Locate the cell with the specified text and output its (X, Y) center coordinate. 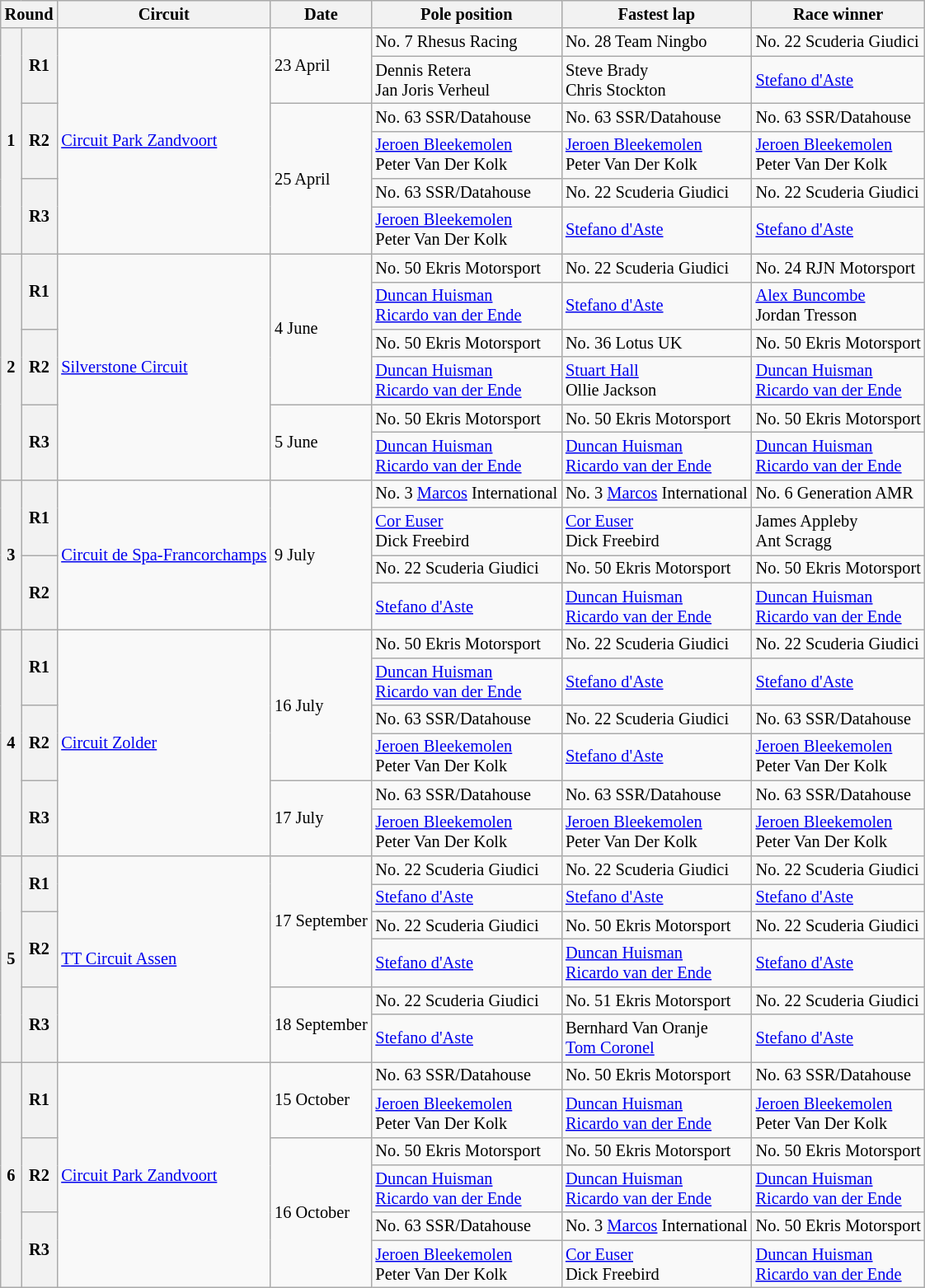
Fastest lap (656, 14)
No. 51 Ekris Motorsport (656, 1000)
17 September (321, 921)
Round (30, 14)
16 July (321, 705)
James Appleby Ant Scragg (838, 532)
6 (12, 1174)
No. 24 RJN Motorsport (838, 268)
Alex Buncombe Jordan Tresson (838, 306)
No. 28 Team Ningbo (656, 42)
25 April (321, 178)
5 (12, 958)
4 June (321, 330)
No. 6 Generation AMR (838, 494)
18 September (321, 1023)
Circuit de Spa-Francorchamps (163, 555)
Circuit Zolder (163, 742)
Stuart Hall Ollie Jackson (656, 381)
4 (12, 742)
Dennis Retera Jan Joris Verheul (467, 80)
9 July (321, 555)
Race winner (838, 14)
1 (12, 141)
3 (12, 555)
No. 7 Rhesus Racing (467, 42)
16 October (321, 1213)
Circuit (163, 14)
TT Circuit Assen (163, 958)
Silverstone Circuit (163, 367)
17 July (321, 817)
Steve Brady Chris Stockton (656, 80)
23 April (321, 66)
No. 36 Lotus UK (656, 343)
15 October (321, 1099)
2 (12, 367)
Date (321, 14)
Pole position (467, 14)
5 June (321, 442)
Bernhard Van Oranje Tom Coronel (656, 1038)
